Scan for the cell matching the given text and deliver its [x, y] coordinate at center. 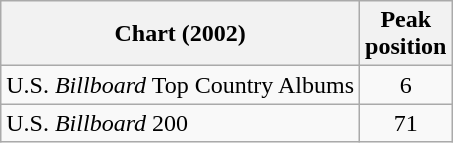
71 [406, 123]
U.S. Billboard 200 [180, 123]
Chart (2002) [180, 34]
Peakposition [406, 34]
U.S. Billboard Top Country Albums [180, 85]
6 [406, 85]
